Return the [X, Y] coordinate for the center point of the cell that contains the specified text.  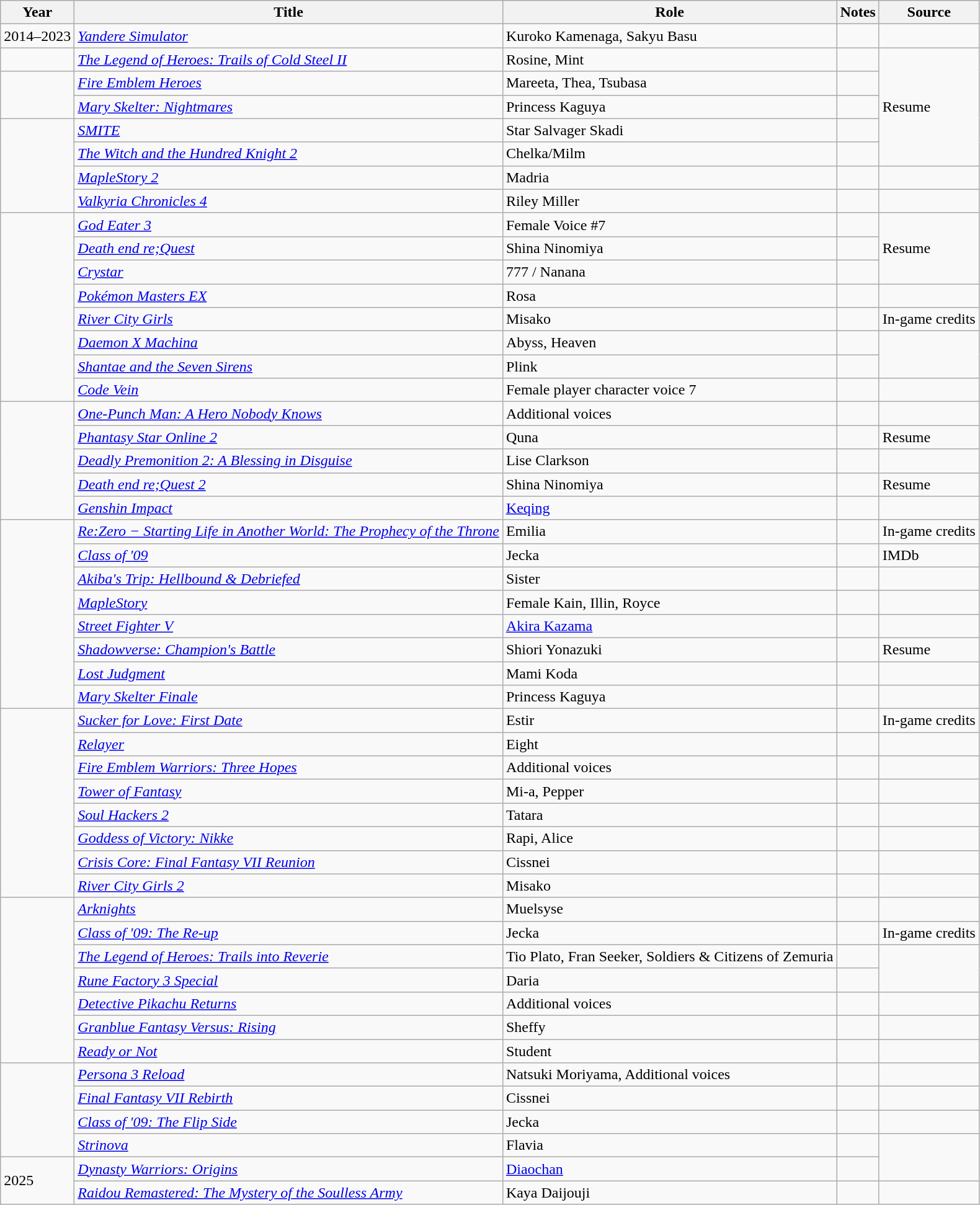
Fire Emblem Heroes [289, 83]
Akira Kazama [669, 626]
Shiori Yonazuki [669, 649]
Raidou Remastered: The Mystery of the Soulless Army [289, 1193]
Re:Zero − Starting Life in Another World: The Prophecy of the Throne [289, 531]
Female Kain, Illin, Royce [669, 602]
Riley Miller [669, 201]
Shantae and the Seven Sirens [289, 367]
Kaya Daijouji [669, 1193]
Strinova [289, 1145]
Role [669, 12]
Shadowverse: Champion's Battle [289, 649]
Flavia [669, 1145]
Star Salvager Skadi [669, 130]
Goddess of Victory: Nikke [289, 838]
Detective Pikachu Returns [289, 1003]
Deadly Premonition 2: A Blessing in Disguise [289, 461]
Mami Koda [669, 673]
Keqing [669, 508]
Street Fighter V [289, 626]
Chelka/Milm [669, 154]
777 / Nanana [669, 272]
Year [37, 12]
Soul Hackers 2 [289, 815]
Lost Judgment [289, 673]
Student [669, 1051]
Mi-a, Pepper [669, 791]
Kuroko Kamenaga, Sakyu Basu [669, 36]
Genshin Impact [289, 508]
Rapi, Alice [669, 838]
Mary Skelter: Nightmares [289, 107]
Lise Clarkson [669, 461]
Quna [669, 437]
2025 [37, 1181]
Arknights [289, 909]
Emilia [669, 531]
Death end re;Quest [289, 248]
Final Fantasy VII Rebirth [289, 1098]
The Legend of Heroes: Trails into Reverie [289, 956]
Class of '09: The Flip Side [289, 1122]
Daemon X Machina [289, 343]
Valkyria Chronicles 4 [289, 201]
Granblue Fantasy Versus: Rising [289, 1027]
Eight [669, 744]
Estir [669, 721]
Notes [858, 12]
Mary Skelter Finale [289, 697]
Class of '09 [289, 555]
Rosa [669, 296]
Pokémon Masters EX [289, 296]
SMITE [289, 130]
Mareeta, Thea, Tsubasa [669, 83]
Madria [669, 177]
God Eater 3 [289, 225]
Female player character voice 7 [669, 390]
River City Girls [289, 319]
Tio Plato, Fran Seeker, Soldiers & Citizens of Zemuria [669, 956]
Class of '09: The Re-up [289, 933]
The Legend of Heroes: Trails of Cold Steel II [289, 60]
Akiba's Trip: Hellbound & Debriefed [289, 579]
Rosine, Mint [669, 60]
Dynasty Warriors: Origins [289, 1169]
MapleStory 2 [289, 177]
Ready or Not [289, 1051]
Phantasy Star Online 2 [289, 437]
Diaochan [669, 1169]
Plink [669, 367]
Persona 3 Reload [289, 1075]
Sister [669, 579]
Source [929, 12]
One-Punch Man: A Hero Nobody Knows [289, 414]
Code Vein [289, 390]
Title [289, 12]
Fire Emblem Warriors: Three Hopes [289, 768]
Tower of Fantasy [289, 791]
Muelsyse [669, 909]
The Witch and the Hundred Knight 2 [289, 154]
Sheffy [669, 1027]
Natsuki Moriyama, Additional voices [669, 1075]
Relayer [289, 744]
Rune Factory 3 Special [289, 980]
2014–2023 [37, 36]
Yandere Simulator [289, 36]
Tatara [669, 815]
Crisis Core: Final Fantasy VII Reunion [289, 862]
River City Girls 2 [289, 886]
Sucker for Love: First Date [289, 721]
Daria [669, 980]
IMDb [929, 555]
Female Voice #7 [669, 225]
MapleStory [289, 602]
Abyss, Heaven [669, 343]
Crystar [289, 272]
Death end re;Quest 2 [289, 484]
